Provide the (x, y) coordinate of the cell's center where the given text is located.  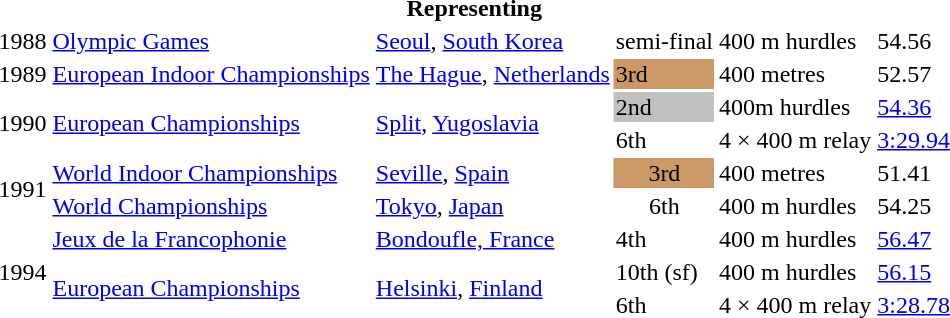
400m hurdles (796, 107)
European Championships (211, 124)
10th (sf) (664, 272)
The Hague, Netherlands (492, 74)
Olympic Games (211, 41)
4 × 400 m relay (796, 140)
4th (664, 239)
semi-final (664, 41)
Seville, Spain (492, 173)
Tokyo, Japan (492, 206)
World Indoor Championships (211, 173)
World Championships (211, 206)
Split, Yugoslavia (492, 124)
Jeux de la Francophonie (211, 239)
Bondoufle, France (492, 239)
Seoul, South Korea (492, 41)
European Indoor Championships (211, 74)
2nd (664, 107)
